Detect which cell encompasses the target text, then output its [x, y] center coordinate. 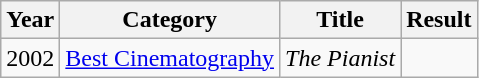
Category [170, 20]
Best Cinematography [170, 58]
Year [30, 20]
The Pianist [340, 58]
Title [340, 20]
Result [439, 20]
2002 [30, 58]
